Provide the (X, Y) coordinate of the cell's center where the given text is located.  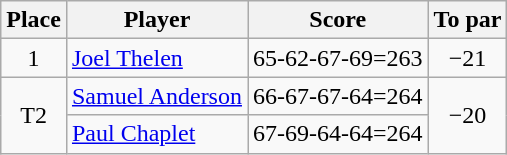
−21 (468, 58)
T2 (34, 115)
1 (34, 58)
Samuel Anderson (156, 96)
−20 (468, 115)
To par (468, 20)
66-67-67-64=264 (338, 96)
65-62-67-69=263 (338, 58)
Place (34, 20)
Paul Chaplet (156, 134)
Score (338, 20)
Joel Thelen (156, 58)
67-69-64-64=264 (338, 134)
Player (156, 20)
